Scan for the cell matching the given text and deliver its [x, y] coordinate at center. 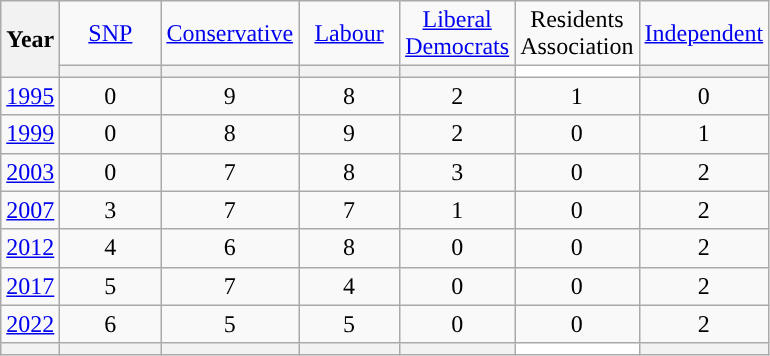
2007 [30, 210]
Residents Association [577, 34]
Liberal Democrats [458, 34]
1999 [30, 134]
2022 [30, 324]
Year [30, 39]
2017 [30, 286]
Labour [350, 34]
2003 [30, 172]
Conservative [230, 34]
1995 [30, 96]
SNP [110, 34]
2012 [30, 248]
Independent [704, 34]
